For the text-containing cell, return its midpoint in (x, y) coordinate format. 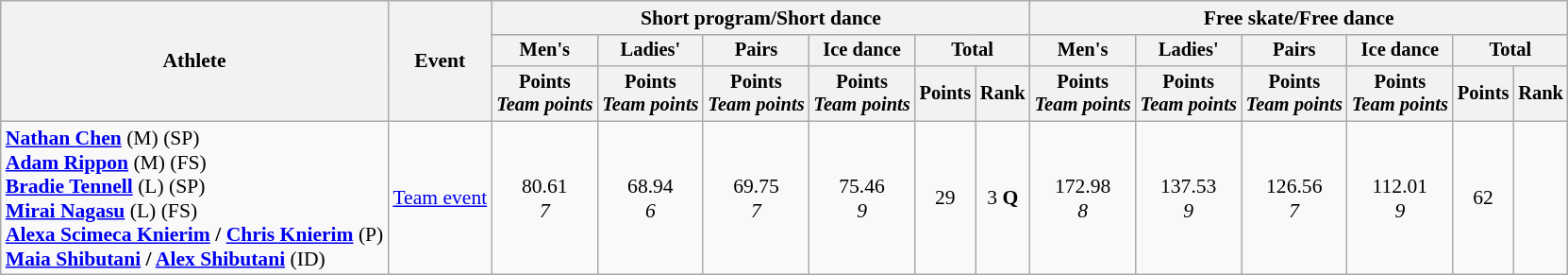
29 (945, 198)
Short program/Short dance (760, 18)
3 Q (1003, 198)
62 (1483, 198)
Team event (440, 198)
69.757 (756, 198)
112.019 (1400, 198)
137.539 (1189, 198)
75.469 (862, 198)
Event (440, 60)
68.946 (650, 198)
Athlete (194, 60)
80.617 (544, 198)
126.567 (1294, 198)
Free skate/Free dance (1299, 18)
172.988 (1083, 198)
